Capture the cell that displays the provided text and extract its (x, y) central coordinate. 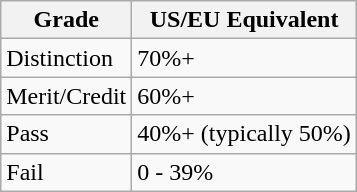
Pass (66, 134)
Merit/Credit (66, 96)
US/EU Equivalent (244, 20)
Grade (66, 20)
Fail (66, 172)
40%+ (typically 50%) (244, 134)
Distinction (66, 58)
70%+ (244, 58)
0 - 39% (244, 172)
60%+ (244, 96)
